Extract the (X, Y) coordinate from the center of the cell holding the provided text.  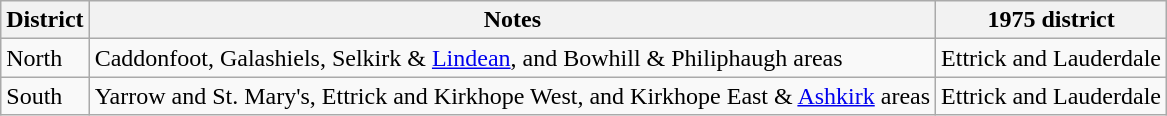
Notes (512, 20)
District (45, 20)
North (45, 58)
Yarrow and St. Mary's, Ettrick and Kirkhope West, and Kirkhope East & Ashkirk areas (512, 96)
South (45, 96)
1975 district (1052, 20)
Caddonfoot, Galashiels, Selkirk & Lindean, and Bowhill & Philiphaugh areas (512, 58)
